Return the [X, Y] coordinate for the center point of the cell that contains the specified text.  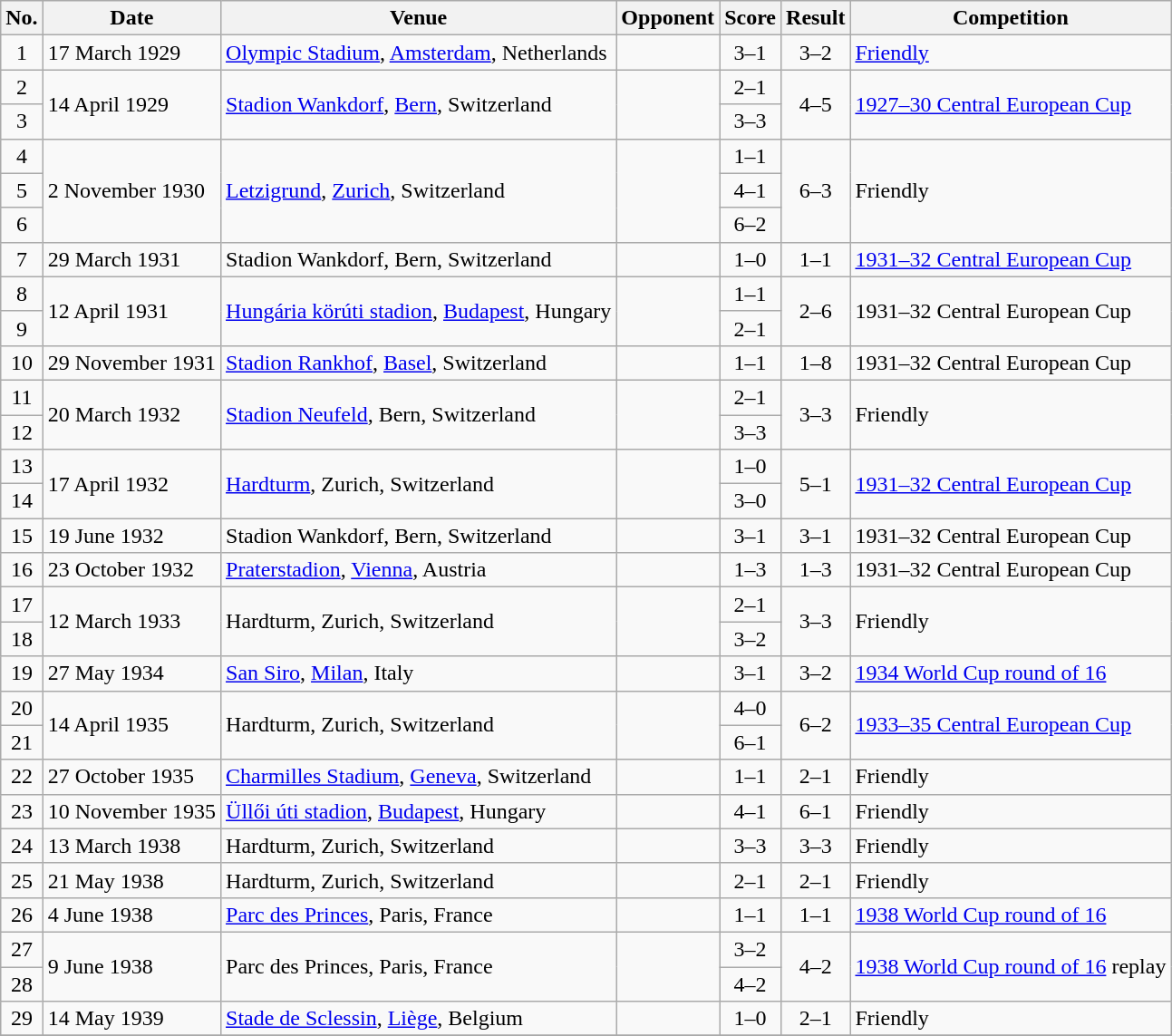
4–5 [816, 104]
16 [22, 570]
Üllői úti stadion, Budapest, Hungary [419, 811]
14 April 1929 [131, 104]
12 April 1931 [131, 311]
24 [22, 846]
28 [22, 983]
Stadion Neufeld, Bern, Switzerland [419, 414]
Stade de Sclessin, Liège, Belgium [419, 1019]
6–3 [816, 190]
20 [22, 708]
4–0 [751, 708]
21 [22, 742]
29 November 1931 [131, 363]
14 April 1935 [131, 725]
5 [22, 190]
17 April 1932 [131, 484]
2–6 [816, 311]
13 [22, 467]
2 November 1930 [131, 190]
10 November 1935 [131, 811]
19 [22, 673]
9 [22, 328]
1938 World Cup round of 16 [1011, 915]
1927–30 Central European Cup [1011, 104]
San Siro, Milan, Italy [419, 673]
8 [22, 294]
26 [22, 915]
14 [22, 501]
Hungária körúti stadion, Budapest, Hungary [419, 311]
3–0 [751, 501]
19 June 1932 [131, 536]
Opponent [668, 18]
11 [22, 397]
23 October 1932 [131, 570]
Competition [1011, 18]
23 [22, 811]
14 May 1939 [131, 1019]
7 [22, 259]
Result [816, 18]
No. [22, 18]
25 [22, 880]
10 [22, 363]
27 [22, 949]
4 June 1938 [131, 915]
29 [22, 1019]
22 [22, 777]
2 [22, 87]
21 May 1938 [131, 880]
Score [751, 18]
5–1 [816, 484]
Letzigrund, Zurich, Switzerland [419, 190]
20 March 1932 [131, 414]
13 March 1938 [131, 846]
18 [22, 639]
1933–35 Central European Cup [1011, 725]
12 [22, 432]
Venue [419, 18]
1934 World Cup round of 16 [1011, 673]
4 [22, 156]
Date [131, 18]
17 March 1929 [131, 53]
1 [22, 53]
27 October 1935 [131, 777]
Stadion Rankhof, Basel, Switzerland [419, 363]
6 [22, 225]
17 [22, 605]
1938 World Cup round of 16 replay [1011, 966]
12 March 1933 [131, 622]
Olympic Stadium, Amsterdam, Netherlands [419, 53]
9 June 1938 [131, 966]
Praterstadion, Vienna, Austria [419, 570]
Charmilles Stadium, Geneva, Switzerland [419, 777]
3 [22, 121]
15 [22, 536]
1–8 [816, 363]
29 March 1931 [131, 259]
27 May 1934 [131, 673]
